Scan for the cell matching the given text and deliver its (x, y) coordinate at center. 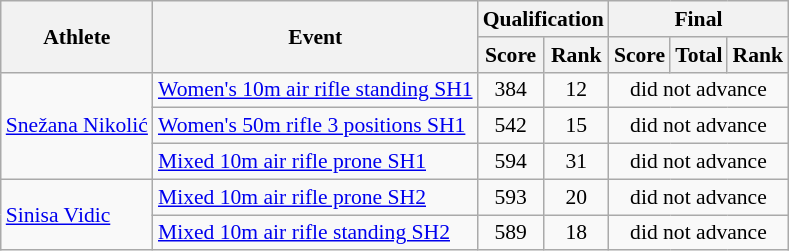
Event (316, 36)
Qualification (544, 19)
12 (576, 90)
594 (511, 162)
Women's 10m air rifle standing SH1 (316, 90)
20 (576, 197)
18 (576, 233)
Sinisa Vidic (77, 214)
15 (576, 126)
Total (698, 55)
31 (576, 162)
593 (511, 197)
Athlete (77, 36)
Final (698, 19)
Mixed 10m air rifle prone SH2 (316, 197)
384 (511, 90)
Women's 50m rifle 3 positions SH1 (316, 126)
589 (511, 233)
Snežana Nikolić (77, 126)
542 (511, 126)
Mixed 10m air rifle prone SH1 (316, 162)
Mixed 10m air rifle standing SH2 (316, 233)
